Detect which cell encompasses the target text, then output its (X, Y) center coordinate. 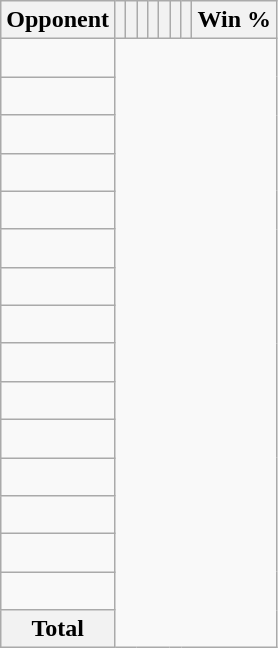
Opponent (58, 20)
Total (58, 629)
Win % (234, 20)
